Output the [x, y] coordinate of the center of the cell containing the given text.  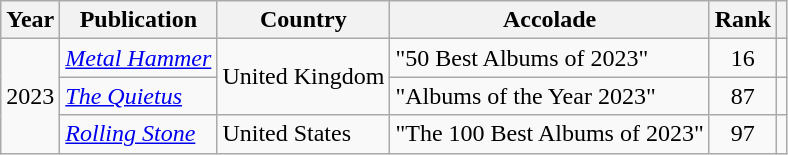
United States [304, 134]
Accolade [550, 20]
97 [742, 134]
The Quietus [138, 96]
Rank [742, 20]
"The 100 Best Albums of 2023" [550, 134]
"Albums of the Year 2023" [550, 96]
2023 [30, 96]
"50 Best Albums of 2023" [550, 58]
87 [742, 96]
United Kingdom [304, 77]
Publication [138, 20]
Metal Hammer [138, 58]
16 [742, 58]
Year [30, 20]
Country [304, 20]
Rolling Stone [138, 134]
